Determine the (x, y) coordinate at the center of the cell enclosing the given text.  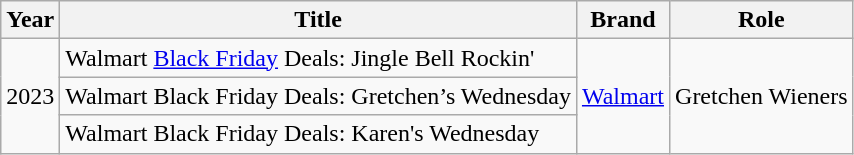
2023 (30, 96)
Walmart Black Friday Deals: Gretchen’s Wednesday (318, 96)
Brand (622, 20)
Title (318, 20)
Walmart Black Friday Deals: Karen's Wednesday (318, 134)
Walmart Black Friday Deals: Jingle Bell Rockin' (318, 58)
Gretchen Wieners (762, 96)
Year (30, 20)
Role (762, 20)
Walmart (622, 96)
